Locate the cell with the specified text and output its [X, Y] center coordinate. 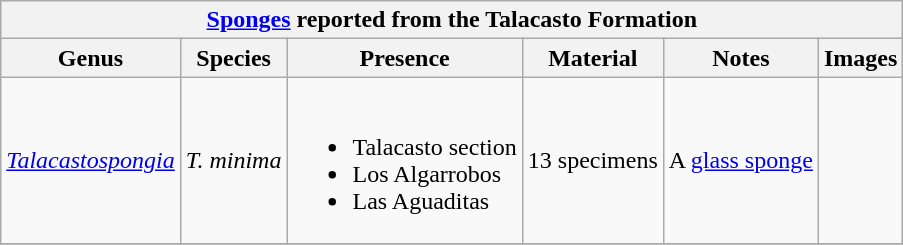
Notes [740, 58]
Presence [404, 58]
T. minima [234, 160]
13 specimens [592, 160]
Talacastospongia [91, 160]
Genus [91, 58]
Sponges reported from the Talacasto Formation [452, 20]
Material [592, 58]
Talacasto sectionLos AlgarrobosLas Aguaditas [404, 160]
A glass sponge [740, 160]
Images [860, 58]
Species [234, 58]
